Identify which cell holds the provided text, then report its [X, Y] central coordinate. 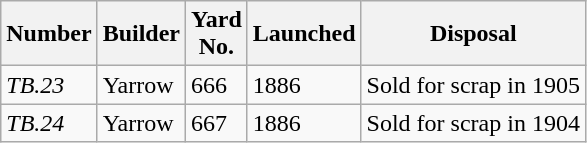
TB.24 [49, 123]
Sold for scrap in 1904 [473, 123]
666 [217, 85]
Launched [304, 34]
Yard No. [217, 34]
TB.23 [49, 85]
667 [217, 123]
Sold for scrap in 1905 [473, 85]
Number [49, 34]
Builder [141, 34]
Disposal [473, 34]
